Find where the given text appears and provide that cell's center as [x, y] coordinate. 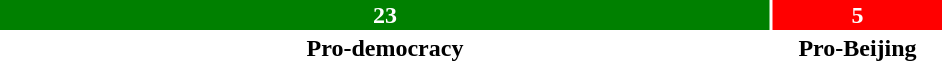
5 [858, 15]
23 [385, 15]
